From the cell containing the given text, extract its center point as (x, y) coordinate. 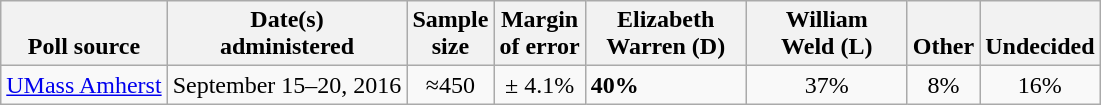
UMass Amherst (84, 85)
Poll source (84, 34)
± 4.1% (540, 85)
Undecided (1040, 34)
Samplesize (450, 34)
Date(s)administered (287, 34)
16% (1040, 85)
Marginof error (540, 34)
Other (943, 34)
September 15–20, 2016 (287, 85)
ElizabethWarren (D) (666, 34)
8% (943, 85)
≈450 (450, 85)
40% (666, 85)
WilliamWeld (L) (826, 34)
37% (826, 85)
